Return the (X, Y) coordinate for the center point of the cell that contains the specified text.  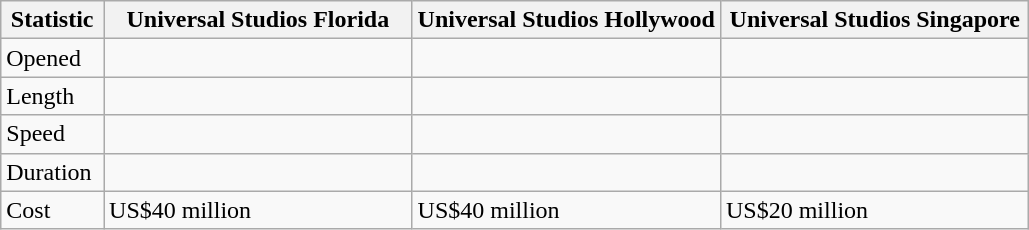
Length (52, 96)
Duration (52, 172)
Speed (52, 134)
Cost (52, 210)
US$20 million (874, 210)
Statistic (52, 20)
Universal Studios Florida (258, 20)
Universal Studios Singapore (874, 20)
Universal Studios Hollywood (566, 20)
Opened (52, 58)
